From the cell containing the given text, extract its center point as [x, y] coordinate. 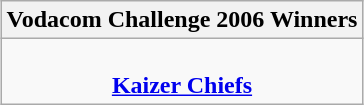
Kaizer Chiefs [182, 72]
Vodacom Challenge 2006 Winners [182, 20]
